Detect which cell encompasses the target text, then output its [X, Y] center coordinate. 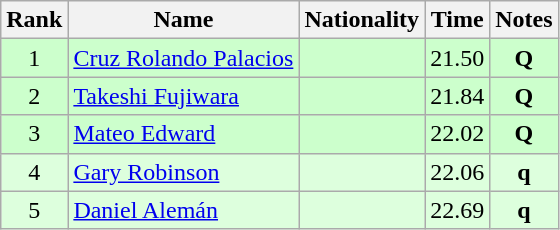
Daniel Alemán [184, 210]
1 [34, 58]
4 [34, 172]
Name [184, 20]
22.69 [458, 210]
Mateo Edward [184, 134]
22.06 [458, 172]
21.84 [458, 96]
Cruz Rolando Palacios [184, 58]
Gary Robinson [184, 172]
5 [34, 210]
Rank [34, 20]
Takeshi Fujiwara [184, 96]
22.02 [458, 134]
2 [34, 96]
Notes [524, 20]
Time [458, 20]
3 [34, 134]
21.50 [458, 58]
Nationality [362, 20]
